Detect which cell encompasses the target text, then output its (X, Y) center coordinate. 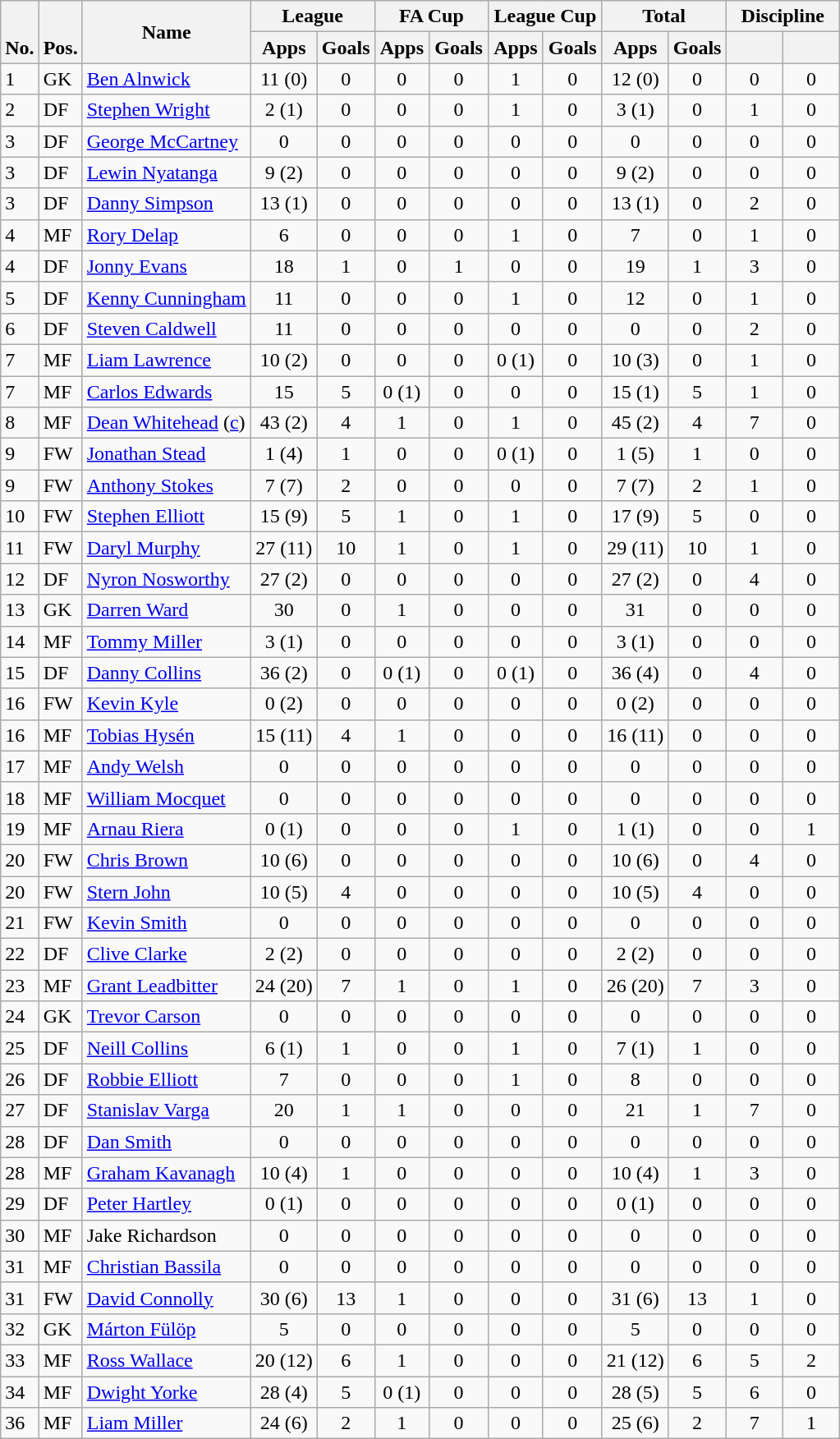
League Cup (545, 16)
30 (6) (284, 1298)
Pos. (61, 32)
12 (0) (636, 79)
27 (20, 1110)
Stephen Wright (166, 110)
Total (663, 16)
Arnau Riera (166, 829)
Christian Bassila (166, 1267)
George McCartney (166, 141)
Ross Wallace (166, 1360)
36 (20, 1423)
6 (1) (284, 1048)
1 (5) (636, 454)
Lewin Nyatanga (166, 172)
33 (20, 1360)
No. (20, 32)
32 (20, 1329)
League (312, 16)
Stephen Elliott (166, 517)
25 (20, 1048)
10 (3) (636, 360)
Tobias Hysén (166, 735)
45 (2) (636, 423)
Jake Richardson (166, 1235)
23 (20, 986)
Liam Miller (166, 1423)
10 (2) (284, 360)
Nyron Nosworthy (166, 579)
Steven Caldwell (166, 329)
25 (6) (636, 1423)
27 (11) (284, 548)
2 (1) (284, 110)
Márton Fülöp (166, 1329)
Kevin Smith (166, 923)
7 (1) (636, 1048)
28 (5) (636, 1392)
Kenny Cunningham (166, 297)
Kevin Kyle (166, 704)
31 (6) (636, 1298)
36 (2) (284, 673)
24 (6) (284, 1423)
21 (12) (636, 1360)
Discipline (783, 16)
11 (0) (284, 79)
17 (9) (636, 517)
29 (11) (636, 548)
Trevor Carson (166, 1017)
36 (4) (636, 673)
Jonathan Stead (166, 454)
14 (20, 641)
Andy Welsh (166, 766)
David Connolly (166, 1298)
1 (4) (284, 454)
Stanislav Varga (166, 1110)
34 (20, 1392)
Liam Lawrence (166, 360)
William Mocquet (166, 798)
Dan Smith (166, 1142)
24 (20, 1017)
Rory Delap (166, 235)
15 (1) (636, 392)
43 (2) (284, 423)
28 (4) (284, 1392)
26 (20, 1079)
Robbie Elliott (166, 1079)
Danny Simpson (166, 204)
20 (12) (284, 1360)
26 (20) (636, 986)
15 (9) (284, 517)
Carlos Edwards (166, 392)
Tommy Miller (166, 641)
Dwight Yorke (166, 1392)
Clive Clarke (166, 954)
16 (11) (636, 735)
1 (1) (636, 829)
FA Cup (432, 16)
Daryl Murphy (166, 548)
Peter Hartley (166, 1204)
17 (20, 766)
Anthony Stokes (166, 485)
Graham Kavanagh (166, 1173)
Jonny Evans (166, 266)
Name (166, 32)
29 (20, 1204)
24 (20) (284, 986)
Ben Alnwick (166, 79)
22 (20, 954)
Neill Collins (166, 1048)
Danny Collins (166, 673)
Dean Whitehead (c) (166, 423)
Stern John (166, 891)
Chris Brown (166, 860)
Darren Ward (166, 610)
Grant Leadbitter (166, 986)
15 (11) (284, 735)
